For the text-containing cell, return its midpoint in (x, y) coordinate format. 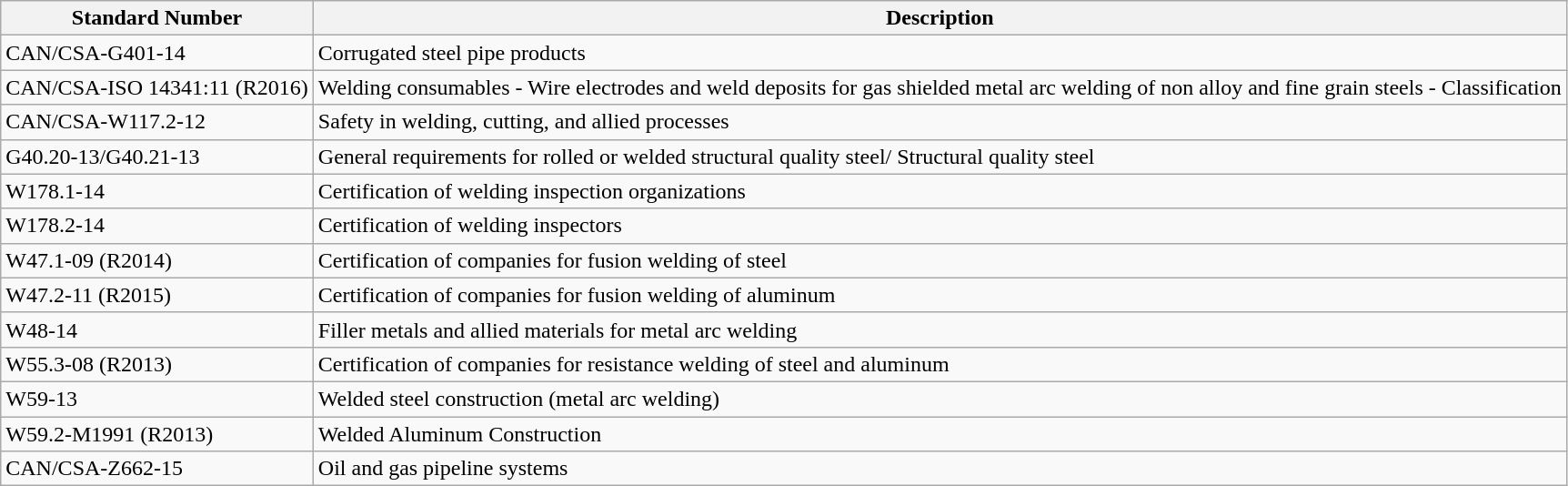
W59.2-M1991 (R2013) (157, 434)
Oil and gas pipeline systems (940, 469)
Safety in welding, cutting, and allied processes (940, 122)
General requirements for rolled or welded structural quality steel/ Structural quality steel (940, 157)
Filler metals and allied materials for metal arc welding (940, 329)
CAN/CSA-Z662-15 (157, 469)
Certification of companies for resistance welding of steel and aluminum (940, 364)
Corrugated steel pipe products (940, 53)
W55.3-08 (R2013) (157, 364)
W48-14 (157, 329)
CAN/CSA-G401-14 (157, 53)
W59-13 (157, 399)
Certification of welding inspection organizations (940, 191)
Welded Aluminum Construction (940, 434)
W47.2-11 (R2015) (157, 295)
Description (940, 18)
W178.2-14 (157, 226)
Certification of companies for fusion welding of steel (940, 260)
G40.20-13/G40.21-13 (157, 157)
CAN/CSA-ISO 14341:11 (R2016) (157, 87)
Certification of companies for fusion welding of aluminum (940, 295)
W47.1-09 (R2014) (157, 260)
Standard Number (157, 18)
W178.1-14 (157, 191)
Welded steel construction (metal arc welding) (940, 399)
Welding consumables - Wire electrodes and weld deposits for gas shielded metal arc welding of non alloy and fine grain steels - Classification (940, 87)
Certification of welding inspectors (940, 226)
CAN/CSA-W117.2-12 (157, 122)
